For the text-containing cell, return its midpoint in [X, Y] coordinate format. 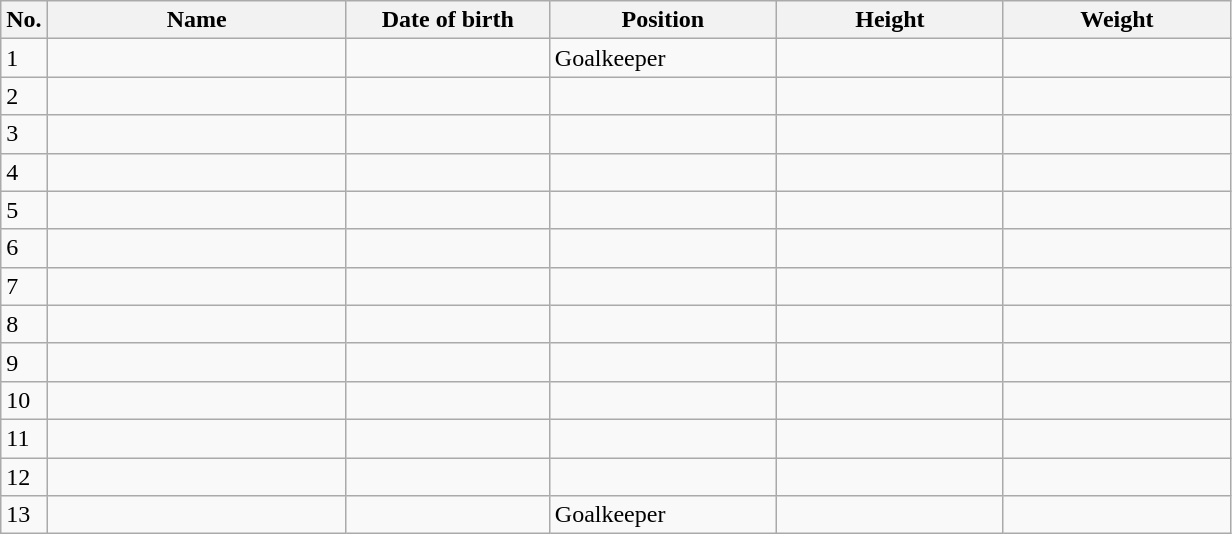
Date of birth [448, 20]
Position [662, 20]
Height [890, 20]
6 [24, 248]
9 [24, 362]
8 [24, 324]
1 [24, 58]
13 [24, 515]
12 [24, 477]
4 [24, 172]
10 [24, 400]
7 [24, 286]
11 [24, 438]
5 [24, 210]
Name [196, 20]
Weight [1116, 20]
3 [24, 134]
No. [24, 20]
2 [24, 96]
